Determine the [X, Y] coordinate at the center of the cell enclosing the given text.  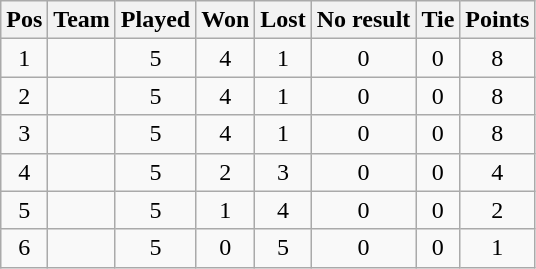
Points [498, 20]
Won [226, 20]
Pos [24, 20]
Tie [438, 20]
Lost [283, 20]
No result [364, 20]
6 [24, 248]
Team [82, 20]
Played [155, 20]
